Locate the cell with the specified text and output its (X, Y) center coordinate. 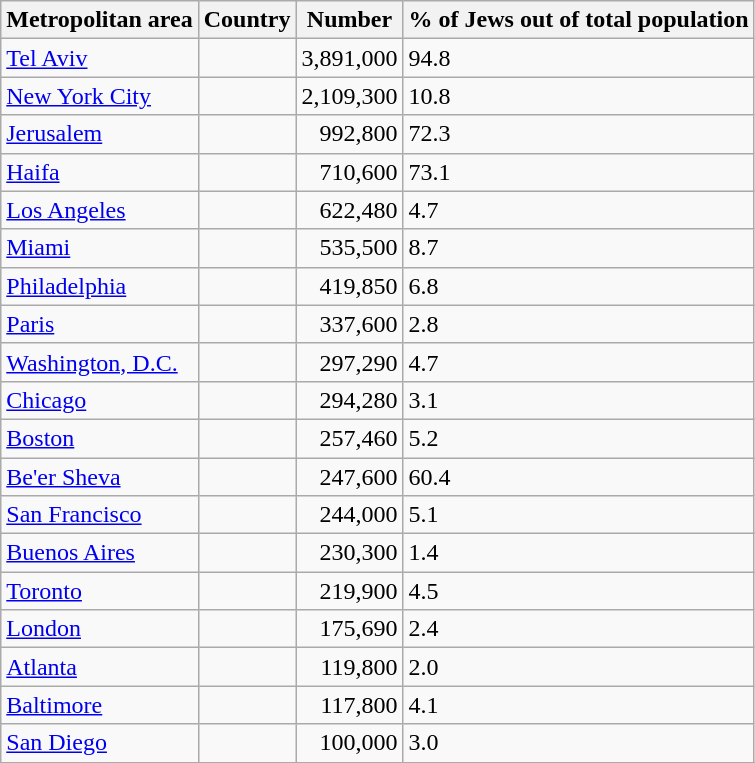
419,850 (350, 286)
257,460 (350, 438)
2.4 (578, 629)
247,600 (350, 477)
60.4 (578, 477)
622,480 (350, 210)
Number (350, 20)
New York City (100, 96)
San Francisco (100, 515)
175,690 (350, 629)
117,800 (350, 705)
Country (247, 20)
5.2 (578, 438)
73.1 (578, 172)
Boston (100, 438)
Washington, D.C. (100, 362)
297,290 (350, 362)
Baltimore (100, 705)
Metropolitan area (100, 20)
3.1 (578, 400)
72.3 (578, 134)
100,000 (350, 743)
8.7 (578, 248)
6.8 (578, 286)
230,300 (350, 553)
1.4 (578, 553)
4.5 (578, 591)
3,891,000 (350, 58)
337,600 (350, 324)
294,280 (350, 400)
Jerusalem (100, 134)
5.1 (578, 515)
Tel Aviv (100, 58)
Haifa (100, 172)
244,000 (350, 515)
2.8 (578, 324)
710,600 (350, 172)
2.0 (578, 667)
Atlanta (100, 667)
2,109,300 (350, 96)
Philadelphia (100, 286)
London (100, 629)
Miami (100, 248)
119,800 (350, 667)
Chicago (100, 400)
3.0 (578, 743)
Buenos Aires (100, 553)
Toronto (100, 591)
Los Angeles (100, 210)
219,900 (350, 591)
Paris (100, 324)
535,500 (350, 248)
San Diego (100, 743)
94.8 (578, 58)
% of Jews out of total population (578, 20)
10.8 (578, 96)
992,800 (350, 134)
4.1 (578, 705)
Be'er Sheva (100, 477)
